Extract the (X, Y) coordinate from the center of the cell holding the provided text.  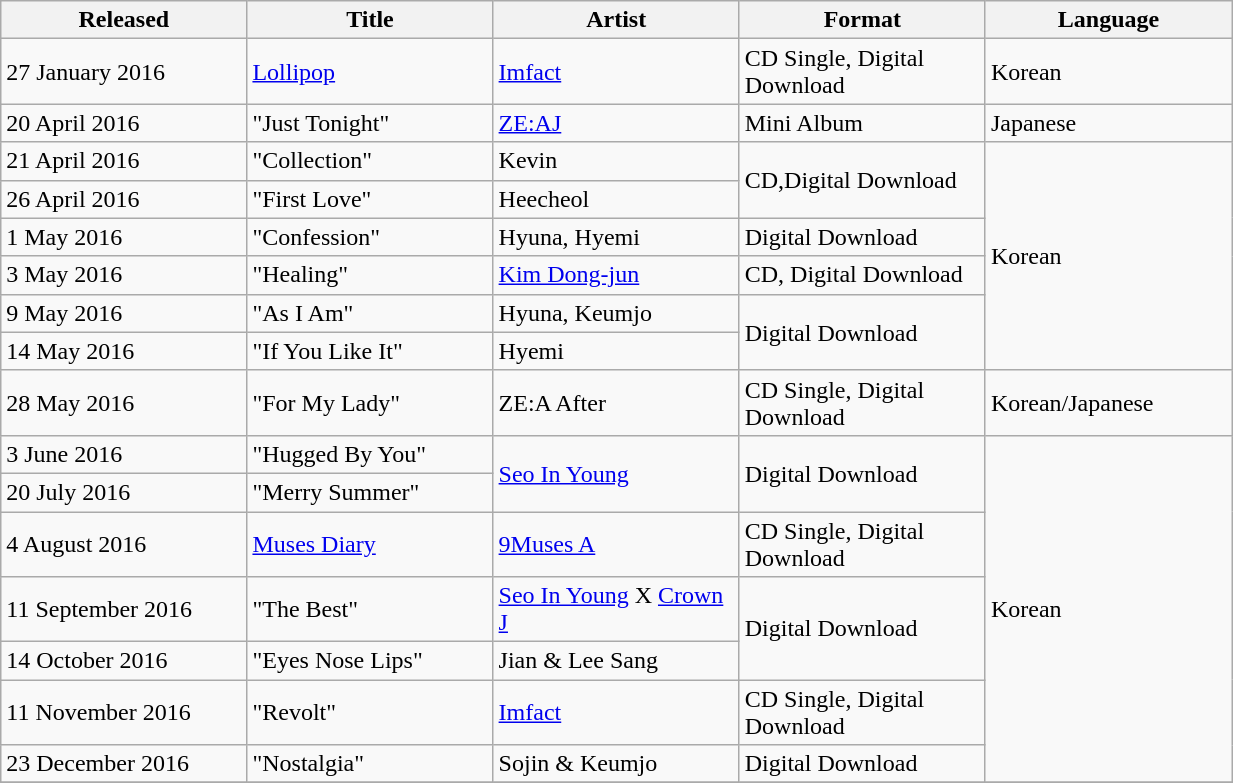
14 May 2016 (124, 351)
Language (1108, 20)
ZE:AJ (616, 123)
"Merry Summer" (370, 492)
28 May 2016 (124, 402)
Kim Dong-jun (616, 275)
"As I Am" (370, 313)
"Confession" (370, 237)
23 December 2016 (124, 764)
Format (862, 20)
Artist (616, 20)
"Hugged By You" (370, 454)
21 April 2016 (124, 161)
"Healing" (370, 275)
Kevin (616, 161)
"Just Tonight" (370, 123)
9 May 2016 (124, 313)
"Eyes Nose Lips" (370, 661)
"If You Like It" (370, 351)
Hyuna, Hyemi (616, 237)
"Collection" (370, 161)
Seo In Young X Crown J (616, 610)
14 October 2016 (124, 661)
Title (370, 20)
Lollipop (370, 72)
Jian & Lee Sang (616, 661)
20 July 2016 (124, 492)
9Muses A (616, 544)
3 May 2016 (124, 275)
"The Best" (370, 610)
11 November 2016 (124, 712)
"Nostalgia" (370, 764)
CD, Digital Download (862, 275)
"First Love" (370, 199)
CD,Digital Download (862, 180)
4 August 2016 (124, 544)
Hyemi (616, 351)
27 January 2016 (124, 72)
ZE:A After (616, 402)
20 April 2016 (124, 123)
Sojin & Keumjo (616, 764)
11 September 2016 (124, 610)
"For My Lady" (370, 402)
1 May 2016 (124, 237)
"Revolt" (370, 712)
Released (124, 20)
Seo In Young (616, 473)
3 June 2016 (124, 454)
26 April 2016 (124, 199)
Korean/Japanese (1108, 402)
Muses Diary (370, 544)
Heecheol (616, 199)
Japanese (1108, 123)
Mini Album (862, 123)
Hyuna, Keumjo (616, 313)
